Pinpoint the cell where the given text exists, returning its [X, Y] midpoint coordinate. 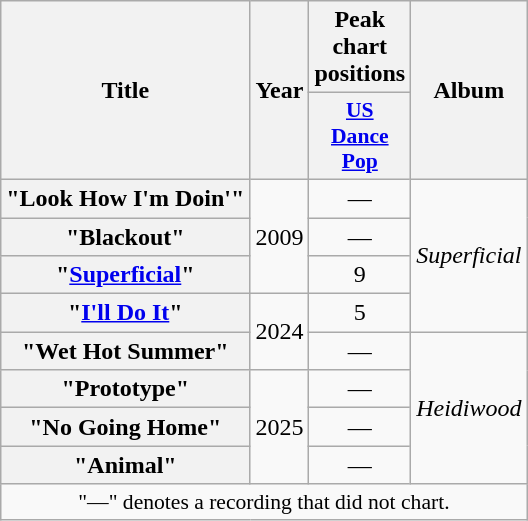
Peak chart positions [360, 47]
2025 [280, 427]
Title [126, 90]
2024 [280, 332]
Year [280, 90]
"No Going Home" [126, 427]
"Animal" [126, 465]
Heidiwood [469, 408]
"—" denotes a recording that did not chart. [264, 502]
"Look How I'm Doin'" [126, 198]
"Superficial" [126, 275]
"I'll Do It" [126, 313]
Album [469, 90]
"Wet Hot Summer" [126, 351]
"Blackout" [126, 237]
USDancePop [360, 136]
2009 [280, 236]
Superficial [469, 255]
9 [360, 275]
"Prototype" [126, 389]
5 [360, 313]
